Determine the (x, y) coordinate at the center of the cell enclosing the given text.  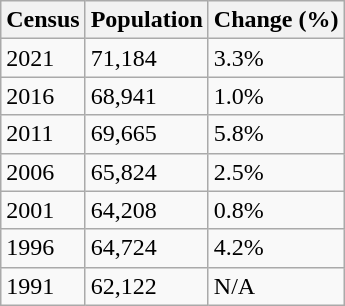
2.5% (276, 172)
2006 (43, 172)
0.8% (276, 210)
1991 (43, 286)
4.2% (276, 248)
2016 (43, 96)
2001 (43, 210)
Change (%) (276, 20)
2021 (43, 58)
1.0% (276, 96)
Population (146, 20)
5.8% (276, 134)
3.3% (276, 58)
64,724 (146, 248)
69,665 (146, 134)
1996 (43, 248)
62,122 (146, 286)
68,941 (146, 96)
2011 (43, 134)
71,184 (146, 58)
64,208 (146, 210)
Census (43, 20)
65,824 (146, 172)
N/A (276, 286)
